Detect which cell encompasses the target text, then output its (x, y) center coordinate. 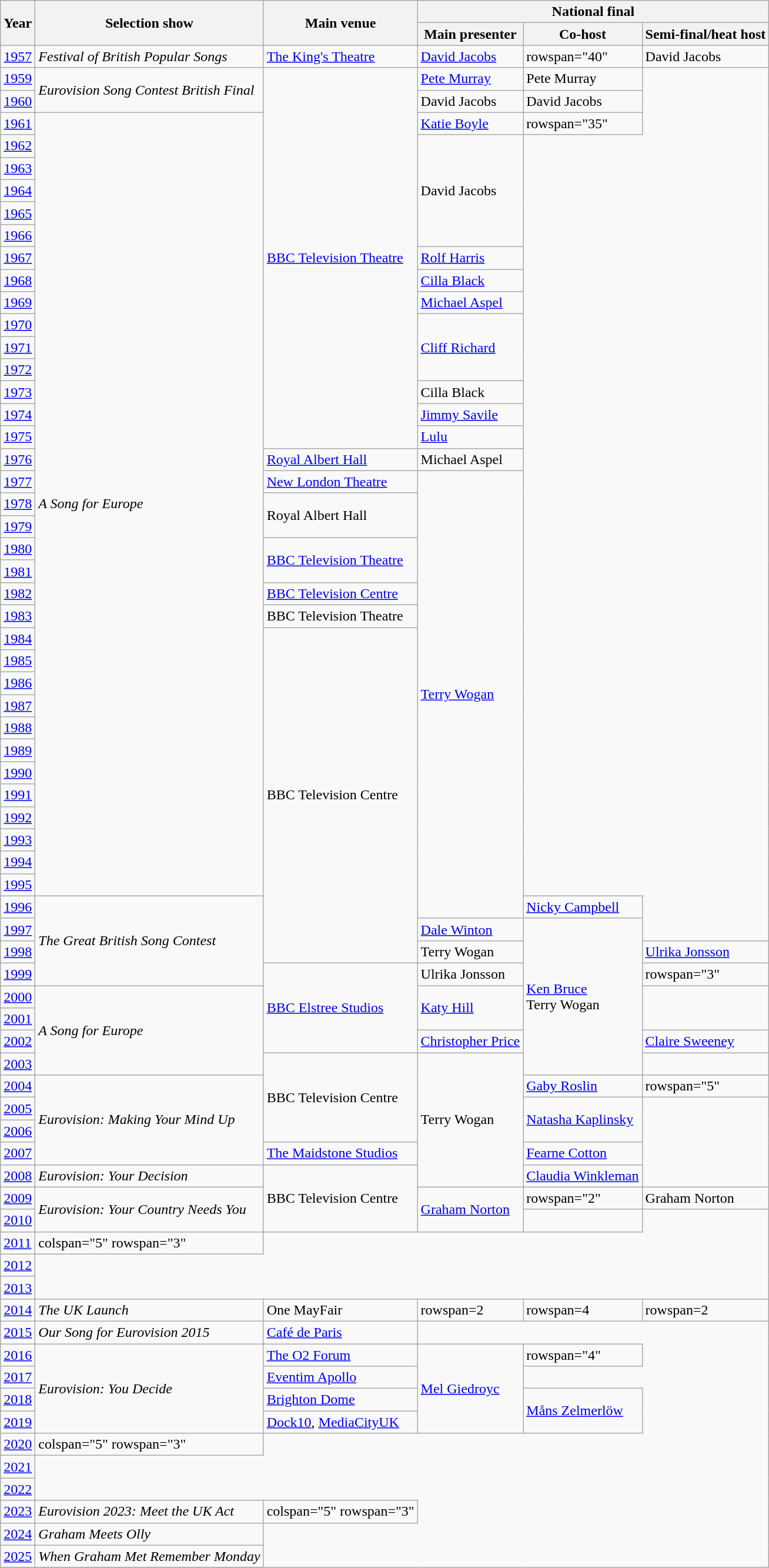
2004 (18, 1086)
Our Song for Eurovision 2015 (149, 1332)
1960 (18, 101)
Nicky Campbell (583, 907)
BBC Elstree Studios (340, 1007)
The UK Launch (149, 1310)
1994 (18, 862)
2003 (18, 1064)
1967 (18, 258)
Semi-final/heat host (706, 34)
2017 (18, 1377)
2020 (18, 1444)
1977 (18, 482)
When Graham Met Remember Monday (149, 1556)
1968 (18, 281)
2024 (18, 1534)
rowspan="3" (706, 974)
Dale Winton (470, 929)
1988 (18, 728)
The King's Theatre (340, 56)
rowspan="2" (583, 1198)
Jimmy Savile (470, 415)
The O2 Forum (340, 1355)
1972 (18, 370)
Katie Boyle (470, 124)
2007 (18, 1153)
Eurovision: You Decide (149, 1388)
Cliff Richard (470, 348)
1984 (18, 638)
2023 (18, 1512)
2011 (18, 1243)
1996 (18, 907)
Natasha Kaplinsky (583, 1120)
1992 (18, 818)
1987 (18, 706)
Eurovision: Your Decision (149, 1176)
2012 (18, 1265)
1970 (18, 325)
The Maidstone Studios (340, 1153)
1985 (18, 661)
Måns Zelmerlöw (583, 1411)
1982 (18, 593)
2022 (18, 1489)
Katy Hill (470, 1008)
Café de Paris (340, 1332)
1981 (18, 571)
Brighton Dome (340, 1400)
Festival of British Popular Songs (149, 56)
2000 (18, 997)
2002 (18, 1042)
1999 (18, 974)
Graham Meets Olly (149, 1534)
1974 (18, 415)
1997 (18, 929)
rowspan="40" (583, 56)
2019 (18, 1422)
Rolf Harris (470, 258)
2008 (18, 1176)
2016 (18, 1355)
New London Theatre (340, 482)
2005 (18, 1109)
1963 (18, 168)
Eurovision 2023: Meet the UK Act (149, 1512)
rowspan="4" (583, 1355)
Mel Giedroyc (470, 1388)
1989 (18, 750)
Selection show (149, 23)
Lulu (470, 437)
Claire Sweeney (706, 1042)
1978 (18, 504)
Fearne Cotton (583, 1153)
1964 (18, 191)
rowspan=4 (583, 1310)
Eurovision: Your Country Needs You (149, 1209)
2010 (18, 1220)
Main presenter (470, 34)
rowspan="5" (706, 1086)
Eventim Apollo (340, 1377)
Gaby Roslin (583, 1086)
1957 (18, 56)
The Great British Song Contest (149, 940)
1995 (18, 885)
National final (593, 12)
Christopher Price (470, 1042)
Claudia Winkleman (583, 1176)
1986 (18, 683)
rowspan="35" (583, 124)
1966 (18, 235)
1991 (18, 795)
Dock10, MediaCityUK (340, 1422)
1961 (18, 124)
1975 (18, 437)
1973 (18, 392)
1976 (18, 459)
Eurovision Song Contest British Final (149, 90)
2025 (18, 1556)
2014 (18, 1310)
Ken BruceTerry Wogan (583, 996)
1971 (18, 348)
2006 (18, 1131)
1962 (18, 146)
1998 (18, 952)
2018 (18, 1400)
2009 (18, 1198)
1990 (18, 773)
1965 (18, 213)
One MayFair (340, 1310)
1969 (18, 303)
2015 (18, 1332)
Co-host (583, 34)
Eurovision: Making Your Mind Up (149, 1120)
2013 (18, 1287)
1979 (18, 526)
Year (18, 23)
1980 (18, 549)
1993 (18, 840)
1983 (18, 616)
1959 (18, 79)
2001 (18, 1019)
2021 (18, 1467)
Main venue (340, 23)
